Pinpoint the cell where the given text exists, returning its (x, y) midpoint coordinate. 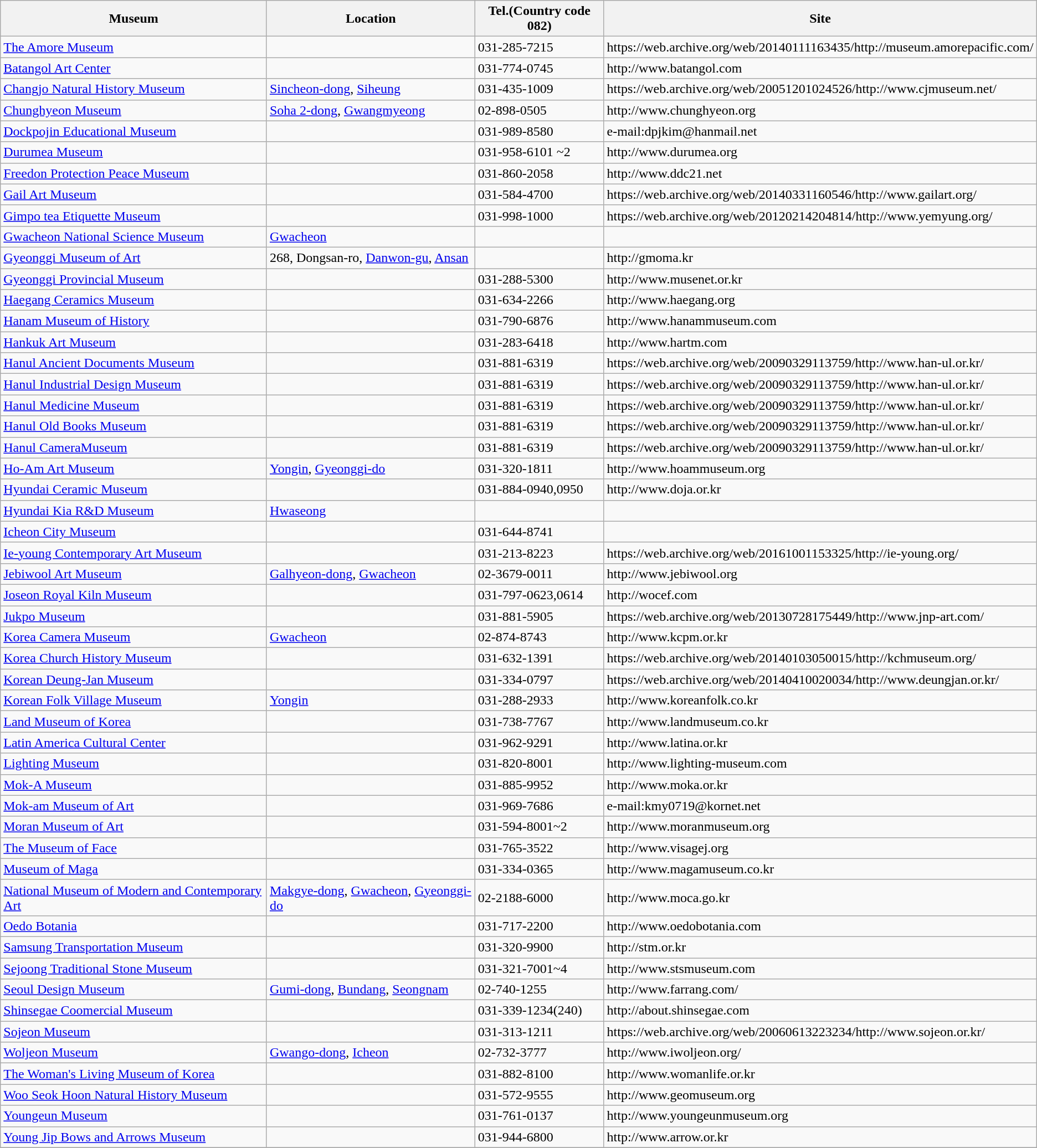
031-774-0745 (540, 68)
Sejoong Traditional Stone Museum (134, 969)
Yongin, Gyeonggi-do (371, 469)
Jukpo Museum (134, 616)
031-285-7215 (540, 47)
Samsung Transportation Museum (134, 947)
http://www.moca.go.kr (820, 897)
031-881-5905 (540, 616)
031-283-6418 (540, 342)
Hyundai Ceramic Museum (134, 490)
Korean Deung-Jan Museum (134, 679)
Dockpojin Educational Museum (134, 131)
031-790-6876 (540, 321)
031-717-2200 (540, 926)
031-882-8100 (540, 1074)
Hwaseong (371, 511)
Joseon Royal Kiln Museum (134, 595)
http://www.stsmuseum.com (820, 969)
http://www.durumea.org (820, 152)
Ie-young Contemporary Art Museum (134, 553)
Latin America Cultural Center (134, 743)
Korean Folk Village Museum (134, 701)
031-998-1000 (540, 215)
http://www.visagej.org (820, 848)
031-320-1811 (540, 469)
http://about.shinsegae.com (820, 1011)
http://www.magamuseum.co.kr (820, 869)
031-572-9555 (540, 1095)
Tel.(Country code 082) (540, 19)
https://web.archive.org/web/20051201024526/http://www.cjmuseum.net/ (820, 89)
031-962-9291 (540, 743)
031-944-6800 (540, 1137)
Durumea Museum (134, 152)
http://www.latina.or.kr (820, 743)
http://www.musenet.or.kr (820, 279)
Batangol Art Center (134, 68)
02-874-8743 (540, 637)
http://www.moka.or.kr (820, 785)
Hanul Industrial Design Museum (134, 384)
e-mail:dpjkim@hanmail.net (820, 131)
http://www.youngeunmuseum.org (820, 1116)
http://gmoma.kr (820, 258)
02-3679-0011 (540, 574)
031-969-7686 (540, 806)
Museum of Maga (134, 869)
Seoul Design Museum (134, 990)
031-288-5300 (540, 279)
http://www.womanlife.or.kr (820, 1074)
Sojeon Museum (134, 1032)
The Woman's Living Museum of Korea (134, 1074)
https://web.archive.org/web/20060613223234/http://www.sojeon.or.kr/ (820, 1032)
Hyundai Kia R&D Museum (134, 511)
Woo Seok Hoon Natural History Museum (134, 1095)
031-632-1391 (540, 658)
031-797-0623,0614 (540, 595)
https://web.archive.org/web/20140410020034/http://www.deungjan.or.kr/ (820, 679)
031-339-1234(240) (540, 1011)
031-288-2933 (540, 701)
https://web.archive.org/web/20140111163435/http://museum.amorepacific.com/ (820, 47)
http://stm.or.kr (820, 947)
031-584-4700 (540, 194)
Hankuk Art Museum (134, 342)
http://www.chunghyeon.org (820, 110)
031-738-7767 (540, 722)
http://www.koreanfolk.co.kr (820, 701)
Hanul Medicine Museum (134, 405)
031-634-2266 (540, 300)
Shinsegae Coomercial Museum (134, 1011)
https://web.archive.org/web/20161001153325/http://ie-young.org/ (820, 553)
031-213-8223 (540, 553)
031-989-8580 (540, 131)
Mok-am Museum of Art (134, 806)
http://www.jebiwool.org (820, 574)
031-594-8001~2 (540, 827)
Mok-A Museum (134, 785)
031-820-8001 (540, 764)
031-435-1009 (540, 89)
Gimpo tea Etiquette Museum (134, 215)
http://www.ddc21.net (820, 173)
031-321-7001~4 (540, 969)
http://www.iwoljeon.org/ (820, 1053)
Gwacheon National Science Museum (134, 236)
https://web.archive.org/web/20130728175449/http://www.jnp-art.com/ (820, 616)
Changjo Natural History Museum (134, 89)
Young Jip Bows and Arrows Museum (134, 1137)
http://www.farrang.com/ (820, 990)
Korea Church History Museum (134, 658)
Hanul CameraMuseum (134, 447)
031-334-0365 (540, 869)
Woljeon Museum (134, 1053)
Ho-Am Art Museum (134, 469)
http://www.landmuseum.co.kr (820, 722)
Lighting Museum (134, 764)
031-860-2058 (540, 173)
http://www.kcpm.or.kr (820, 637)
https://web.archive.org/web/20140103050015/http://kchmuseum.org/ (820, 658)
031-644-8741 (540, 532)
Korea Camera Museum (134, 637)
http://www.haegang.org (820, 300)
031-885-9952 (540, 785)
Sincheon-dong, Siheung (371, 89)
Gail Art Museum (134, 194)
http://www.batangol.com (820, 68)
Land Museum of Korea (134, 722)
National Museum of Modern and Contemporary Art (134, 897)
02-898-0505 (540, 110)
The Museum of Face (134, 848)
Hanam Museum of History (134, 321)
268, Dongsan-ro, Danwon-gu, Ansan (371, 258)
http://www.hanammuseum.com (820, 321)
Gyeonggi Museum of Art (134, 258)
http://www.hartm.com (820, 342)
Hanul Old Books Museum (134, 426)
Moran Museum of Art (134, 827)
02-2188-6000 (540, 897)
Galhyeon-dong, Gwacheon (371, 574)
031-320-9900 (540, 947)
http://wocef.com (820, 595)
031-884-0940,0950 (540, 490)
http://www.arrow.or.kr (820, 1137)
Gwango-dong, Icheon (371, 1053)
02-732-3777 (540, 1053)
Hanul Ancient Documents Museum (134, 363)
Jebiwool Art Museum (134, 574)
Oedo Botania (134, 926)
Icheon City Museum (134, 532)
http://www.doja.or.kr (820, 490)
Youngeun Museum (134, 1116)
Makgye-dong, Gwacheon, Gyeonggi-do (371, 897)
Haegang Ceramics Museum (134, 300)
Chunghyeon Museum (134, 110)
Location (371, 19)
e-mail:kmy0719@kornet.net (820, 806)
02-740-1255 (540, 990)
031-765-3522 (540, 848)
Gyeonggi Provincial Museum (134, 279)
Gumi-dong, Bundang, Seongnam (371, 990)
http://www.lighting-museum.com (820, 764)
Freedon Protection Peace Museum (134, 173)
The Amore Museum (134, 47)
https://web.archive.org/web/20120214204814/http://www.yemyung.org/ (820, 215)
031-313-1211 (540, 1032)
http://www.hoammuseum.org (820, 469)
http://www.oedobotania.com (820, 926)
Soha 2-dong, Gwangmyeong (371, 110)
Museum (134, 19)
http://www.geomuseum.org (820, 1095)
Yongin (371, 701)
https://web.archive.org/web/20140331160546/http://www.gailart.org/ (820, 194)
Site (820, 19)
031-334-0797 (540, 679)
031-958-6101 ~2 (540, 152)
031-761-0137 (540, 1116)
http://www.moranmuseum.org (820, 827)
